Return the (X, Y) coordinate for the center point of the cell that contains the specified text.  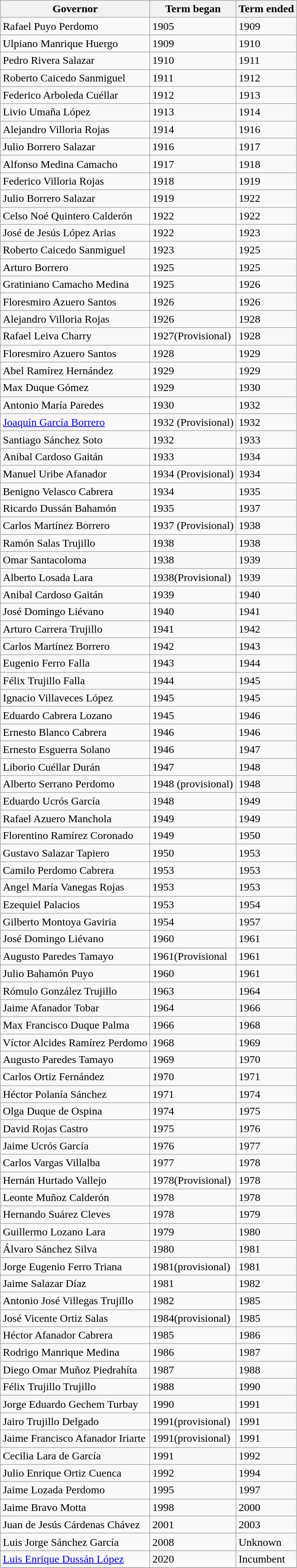
Rómulo González Trujillo (75, 991)
1937 (266, 509)
Term began (193, 9)
Governor (75, 9)
1995 (193, 1490)
1938(Provisional) (193, 577)
1905 (193, 26)
Ernesto Blanco Cabrera (75, 732)
1984(provisional) (193, 1318)
Leonte Muñoz Calderón (75, 1197)
Jaime Ucrós García (75, 1146)
1937 (Provisional) (193, 526)
Alberto Losada Lara (75, 577)
Félix Trujillo Falla (75, 681)
Félix Trujillo Trujillo (75, 1387)
Rafael Puyo Perdomo (75, 26)
Incumbent (266, 1559)
Jaime Salazar Díaz (75, 1283)
1927(Provisional) (193, 336)
1934 (Provisional) (193, 474)
1948 (provisional) (193, 784)
Eugenio Ferro Falla (75, 663)
Luis Jorge Sánchez García (75, 1542)
Pedro Rivera Salazar (75, 61)
Cecilia Lara de García (75, 1456)
Ignacio Villaveces López (75, 698)
Max Duque Gómez (75, 388)
Gustavo Salazar Tapiero (75, 853)
Ulpiano Manrique Huergo (75, 43)
Jaime Afanador Tobar (75, 1008)
Julio Bahamón Puyo (75, 973)
Joaquín García Borrero (75, 422)
1932 (Provisional) (193, 422)
1963 (193, 991)
Gilberto Montoya Gaviria (75, 922)
Rafael Azuero Manchola (75, 819)
Federico Villoria Rojas (75, 181)
José de Jesús López Arias (75, 233)
1994 (266, 1473)
Ramón Salas Trujillo (75, 543)
Manuel Uribe Afanador (75, 474)
2001 (193, 1525)
Hernán Hurtado Vallejo (75, 1180)
Livio Umaña López (75, 112)
Ezequiel Palacios (75, 905)
Jaime Francisco Afanador Iriarte (75, 1439)
Jorge Eduardo Gechem Turbay (75, 1404)
1978(Provisional) (193, 1180)
2003 (266, 1525)
Alberto Serrano Perdomo (75, 784)
Jairo Trujillo Delgado (75, 1421)
Eduardo Ucrós García (75, 801)
Arturo Carrera Trujillo (75, 629)
David Rojas Castro (75, 1129)
Rodrigo Manrique Medina (75, 1353)
Alfonso Medina Camacho (75, 164)
Álvaro Sánchez Silva (75, 1249)
Luis Enrique Dussán López (75, 1559)
2000 (266, 1507)
1981(provisional) (193, 1266)
Héctor Polanía Sánchez (75, 1094)
Celso Noé Quintero Calderón (75, 216)
Florentino Ramírez Coronado (75, 836)
1997 (266, 1490)
Hernando Suárez Cleves (75, 1215)
Benigno Velasco Cabrera (75, 491)
Jorge Eugenio Ferro Triana (75, 1266)
Juan de Jesús Cárdenas Chávez (75, 1525)
Eduardo Cabrera Lozano (75, 715)
Federico Arboleda Cuéllar (75, 95)
Max Francisco Duque Palma (75, 1025)
Carlos Vargas Villalba (75, 1163)
Liborio Cuéllar Durán (75, 767)
1957 (266, 922)
Jaime Lozada Perdomo (75, 1490)
Ricardo Dussán Bahamón (75, 509)
Héctor Afanador Cabrera (75, 1335)
Ernesto Esguerra Solano (75, 749)
Olga Duque de Ospina (75, 1111)
José Vicente Ortiz Salas (75, 1318)
Rafael Leiva Charry (75, 336)
Unknown (266, 1542)
Víctor Alcides Ramírez Perdomo (75, 1042)
Antonio María Paredes (75, 405)
Antonio José Villegas Trujillo (75, 1301)
Jaime Bravo Motta (75, 1507)
Angel María Vanegas Rojas (75, 887)
Julio Enrique Ortiz Cuenca (75, 1473)
1961(Provisional (193, 956)
Diego Omar Muñoz Piedrahíta (75, 1370)
Term ended (266, 9)
Arturo Borrero (75, 267)
Guillermo Lozano Lara (75, 1232)
2008 (193, 1542)
Omar Santacoloma (75, 560)
Santiago Sánchez Soto (75, 439)
1998 (193, 1507)
2020 (193, 1559)
Carlos Ortiz Fernández (75, 1077)
Abel Ramírez Hernández (75, 371)
Camilo Perdomo Cabrera (75, 870)
Gratiniano Camacho Medina (75, 285)
